Return the (X, Y) coordinate for the center point of the cell that contains the specified text.  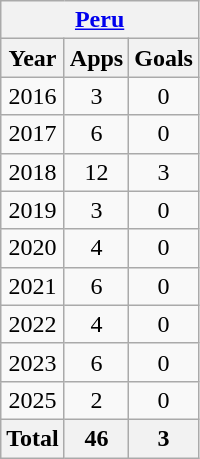
2022 (33, 324)
Year (33, 58)
2020 (33, 248)
Total (33, 438)
2016 (33, 96)
Goals (164, 58)
2019 (33, 210)
2017 (33, 134)
Apps (96, 58)
2023 (33, 362)
2 (96, 400)
Peru (100, 20)
2018 (33, 172)
12 (96, 172)
46 (96, 438)
2025 (33, 400)
2021 (33, 286)
